From the cell containing the given text, extract its center point as [x, y] coordinate. 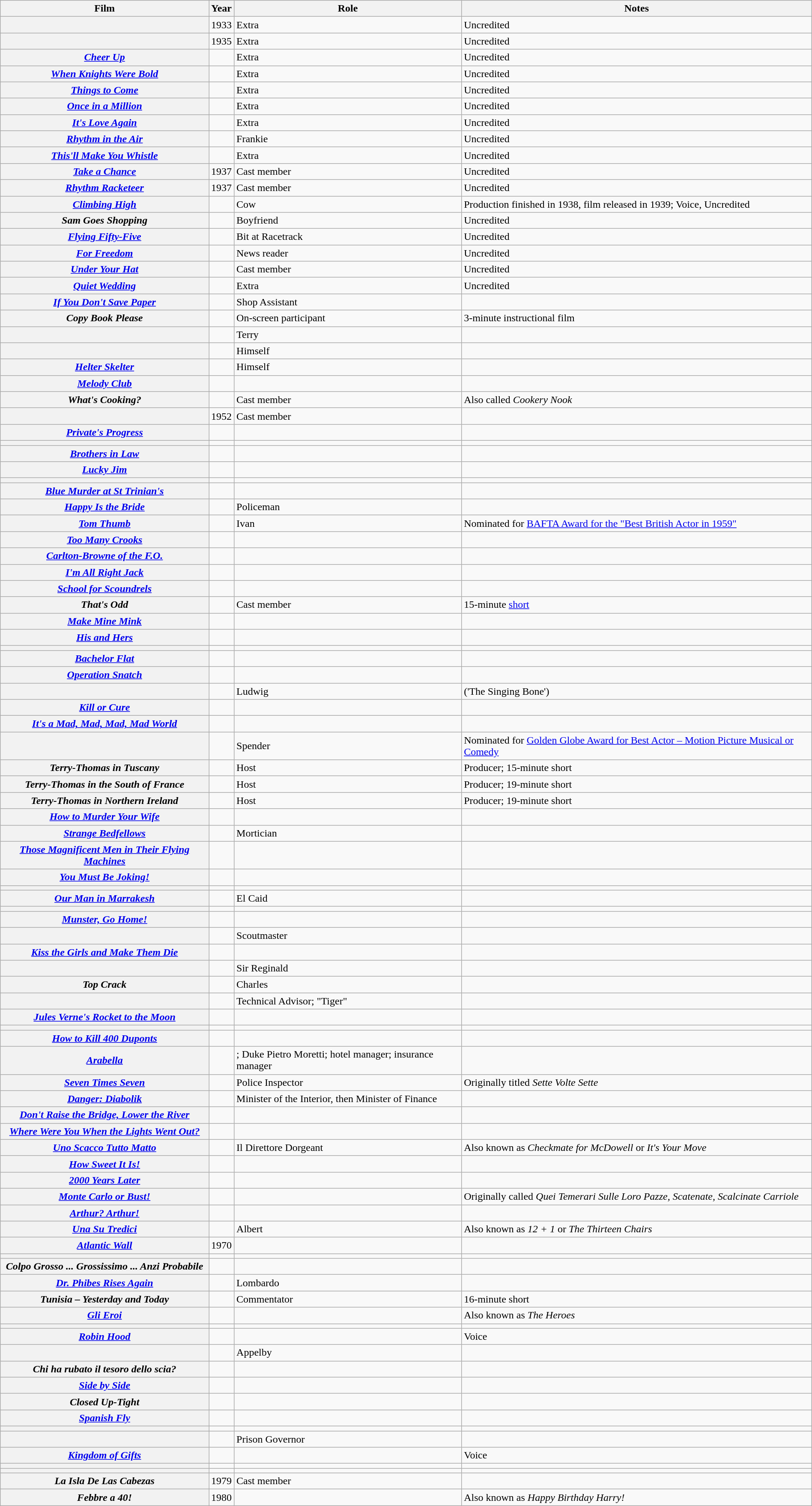
3-minute instructional film [637, 318]
Terry [348, 335]
Under Your Hat [104, 269]
Helter Skelter [104, 367]
His and Hers [104, 637]
Ludwig [348, 691]
Take a Chance [104, 171]
Seven Times Seven [104, 1082]
Melody Club [104, 383]
1970 [222, 1246]
Una Su Tredici [104, 1229]
Role [348, 9]
Strange Bedfellows [104, 833]
Carlton-Browne of the F.O. [104, 556]
Bachelor Flat [104, 658]
Brothers in Law [104, 454]
Once in a Million [104, 106]
1935 [222, 41]
1933 [222, 25]
On-screen participant [348, 318]
Those Magnificent Men in Their Flying Machines [104, 855]
How Sweet It Is! [104, 1164]
Nominated for Golden Globe Award for Best Actor – Motion Picture Musical or Comedy [637, 746]
Chi ha rubato il tesoro dello scia? [104, 1369]
When Knights Were Bold [104, 74]
Policeman [348, 507]
Commentator [348, 1299]
Appelby [348, 1353]
Lombardo [348, 1283]
Tunisia – Yesterday and Today [104, 1299]
I'm All Right Jack [104, 572]
Originally titled Sette Volte Sette [637, 1082]
Private's Progress [104, 432]
Scoutmaster [348, 935]
Kiss the Girls and Make Them Die [104, 952]
El Caid [348, 898]
Film [104, 9]
If You Don't Save Paper [104, 302]
Atlantic Wall [104, 1246]
How to Kill 400 Duponts [104, 1038]
Originally called Quei Temerari Sulle Loro Pazze, Scatenate, Scalcinate Carriole [637, 1196]
Flying Fifty-Five [104, 237]
Sam Goes Shopping [104, 221]
This'll Make You Whistle [104, 155]
Terry-Thomas in the South of France [104, 784]
Also known as The Heroes [637, 1315]
Arthur? Arthur! [104, 1213]
Febbre a 40! [104, 1497]
Top Crack [104, 985]
Make Mine Mink [104, 621]
Rhythm in the Air [104, 139]
La Isla De Las Cabezas [104, 1481]
Arabella [104, 1061]
2000 Years Later [104, 1180]
Charles [348, 985]
Climbing High [104, 204]
Tom Thumb [104, 523]
Frankie [348, 139]
Cow [348, 204]
Operation Snatch [104, 675]
Year [222, 9]
Too Many Crooks [104, 540]
News reader [348, 253]
Copy Book Please [104, 318]
Minister of the Interior, then Minister of Finance [348, 1099]
Spanish Fly [104, 1418]
1979 [222, 1481]
Producer; 15-minute short [637, 768]
Shop Assistant [348, 302]
Dr. Phibes Rises Again [104, 1283]
1980 [222, 1497]
Quiet Wedding [104, 286]
('The Singing Bone') [637, 691]
Kingdom of Gifts [104, 1455]
Things to Come [104, 90]
That's Odd [104, 605]
For Freedom [104, 253]
15-minute short [637, 605]
Danger: Diabolik [104, 1099]
Terry-Thomas in Northern Ireland [104, 801]
What's Cooking? [104, 400]
Spender [348, 746]
Side by Side [104, 1385]
Production finished in 1938, film released in 1939; Voice, Uncredited [637, 204]
Technical Advisor; "Tiger" [348, 1001]
Rhythm Racketeer [104, 188]
Gli Eroi [104, 1315]
1952 [222, 416]
Blue Murder at St Trinian's [104, 491]
Cheer Up [104, 57]
Kill or Cure [104, 708]
Police Inspector [348, 1082]
Also known as Happy Birthday Harry! [637, 1497]
Our Man in Marrakesh [104, 898]
Prison Governor [348, 1439]
It's a Mad, Mad, Mad, Mad World [104, 724]
You Must Be Joking! [104, 877]
Bit at Racetrack [348, 237]
Don't Raise the Bridge, Lower the River [104, 1115]
Boyfriend [348, 221]
Also known as Checkmate for McDowell or It's Your Move [637, 1147]
Munster, Go Home! [104, 919]
Mortician [348, 833]
Where Were You When the Lights Went Out? [104, 1131]
Ivan [348, 523]
Monte Carlo or Bust! [104, 1196]
; Duke Pietro Moretti; hotel manager; insurance manager [348, 1061]
Colpo Grosso ... Grossissimo ... Anzi Probabile [104, 1267]
School for Scoundrels [104, 589]
Robin Hood [104, 1336]
Uno Scacco Tutto Matto [104, 1147]
Closed Up-Tight [104, 1401]
Il Direttore Dorgeant [348, 1147]
Lucky Jim [104, 470]
How to Murder Your Wife [104, 817]
Jules Verne's Rocket to the Moon [104, 1017]
Nominated for BAFTA Award for the "Best British Actor in 1959" [637, 523]
Sir Reginald [348, 968]
Terry-Thomas in Tuscany [104, 768]
16-minute short [637, 1299]
Albert [348, 1229]
Happy Is the Bride [104, 507]
Also called Cookery Nook [637, 400]
Also known as 12 + 1 or The Thirteen Chairs [637, 1229]
It's Love Again [104, 123]
Notes [637, 9]
